For the text-containing cell, return its midpoint in (x, y) coordinate format. 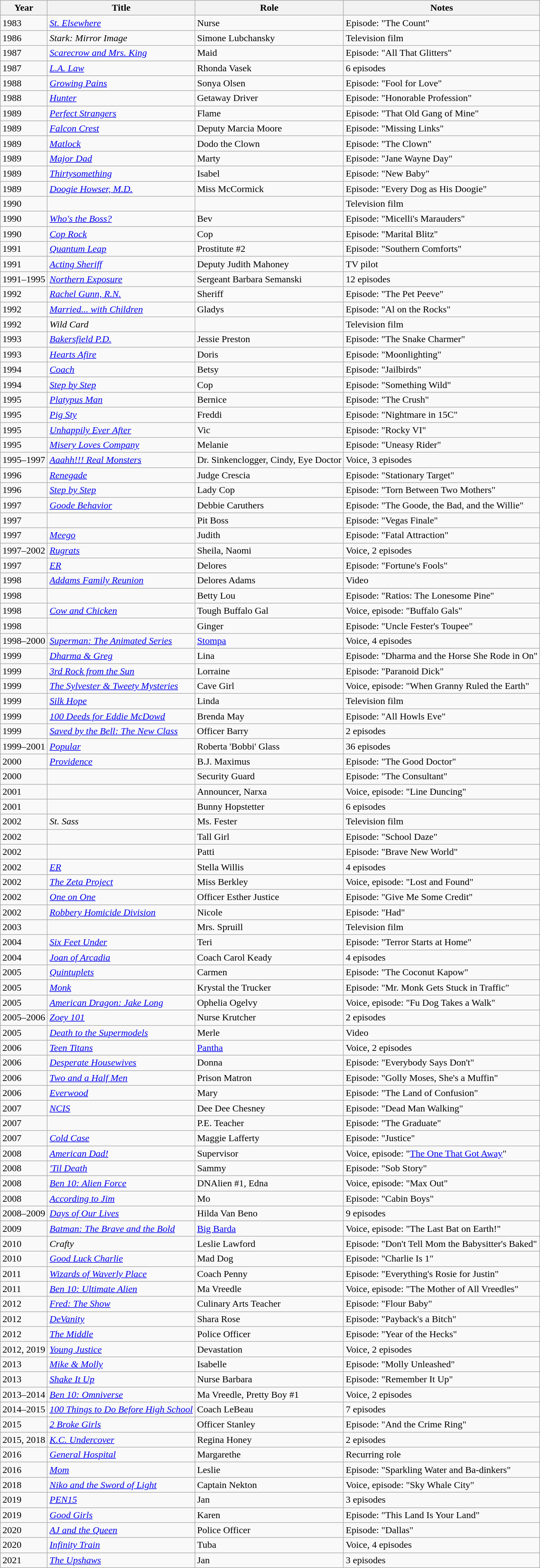
Miss Berkley (269, 882)
Voice, episode: "The One That Got Away" (441, 1153)
Hearts Afire (121, 354)
Merle (269, 1033)
Lorraine (269, 671)
Ophelia Ogelvy (269, 1003)
2008–2009 (24, 1214)
Maggie Lafferty (269, 1138)
Officer Esther Justice (269, 897)
1983 (24, 23)
Good Luck Charlie (121, 1259)
100 Things to Do Before High School (121, 1410)
Robbery Homicide Division (121, 912)
2014–2015 (24, 1410)
Doogie Howser, M.D. (121, 189)
PEN15 (121, 1500)
Stella Willis (269, 867)
36 episodes (441, 746)
Episode: "Fortune's Fools" (441, 565)
Episode: "Everything's Rosie for Justin" (441, 1274)
Lady Cop (269, 490)
Falcon Crest (121, 128)
The Middle (121, 1334)
Carmen (269, 972)
Voice, episode: "Lost and Found" (441, 882)
Judge Crescia (269, 475)
Coach Carol Keady (269, 957)
Security Guard (269, 776)
2 Broke Girls (121, 1425)
Linda (269, 701)
1995–1997 (24, 460)
Prostitute #2 (269, 249)
Ms. Fester (269, 822)
Regina Honey (269, 1440)
Teen Titans (121, 1048)
Desperate Housewives (121, 1063)
2003 (24, 927)
The Zeta Project (121, 882)
Recurring role (441, 1455)
Goode Behavior (121, 505)
Episode: "All Howls Eve" (441, 716)
Devastation (269, 1349)
Dodo the Clown (269, 143)
Jessie Preston (269, 339)
Tuba (269, 1545)
Voice, episode: "The Mother of All Vreedles" (441, 1289)
Officer Barry (269, 731)
3rd Rock from the Sun (121, 671)
Young Justice (121, 1349)
Scarecrow and Mrs. King (121, 53)
Northern Exposure (121, 279)
Mo (269, 1199)
100 Deeds for Eddie McDowd (121, 716)
Pig Sty (121, 415)
Episode: "Dallas" (441, 1530)
Episode: "Torn Between Two Mothers" (441, 490)
Episode: "Al on the Rocks" (441, 309)
1999–2001 (24, 746)
Deputy Marcia Moore (269, 128)
2015 (24, 1425)
The Upshaws (121, 1560)
Episode: "Paranoid Dick" (441, 671)
Good Girls (121, 1515)
Flame (269, 113)
Wizards of Waverly Place (121, 1274)
Role (269, 8)
12 episodes (441, 279)
Episode: "Stationary Target" (441, 475)
2015, 2018 (24, 1440)
Nurse Barbara (269, 1379)
Cow and Chicken (121, 611)
Karen (269, 1515)
Growing Pains (121, 83)
AJ and the Queen (121, 1530)
Episode: "Southern Comforts" (441, 249)
Margarethe (269, 1455)
Freddi (269, 415)
Rachel Gunn, R.N. (121, 294)
Saved by the Bell: The New Class (121, 731)
2018 (24, 1485)
Cop Rock (121, 234)
Donna (269, 1063)
Quantum Leap (121, 249)
Mrs. Spruill (269, 927)
Bev (269, 219)
1998–2000 (24, 641)
Sheriff (269, 294)
Sonya Olsen (269, 83)
Thirtysomething (121, 173)
Episode: "The Consultant" (441, 776)
Ben 10: Ultimate Alien (121, 1289)
Episode: "The Pet Peeve" (441, 294)
Voice, episode: "Max Out" (441, 1184)
Bunny Hopstetter (269, 807)
Isabel (269, 173)
Getaway Driver (269, 98)
Ginger (269, 626)
Popular (121, 746)
Episode: "The Clown" (441, 143)
Episode: "Cabin Boys" (441, 1199)
Stompa (269, 641)
Ma Vreedle (269, 1289)
Sammy (269, 1168)
Leslie (269, 1470)
Episode: "Dead Man Walking" (441, 1108)
Silk Hope (121, 701)
Betsy (269, 369)
Voice, episode: "When Granny Ruled the Earth" (441, 686)
One on One (121, 897)
Zoey 101 (121, 1018)
Episode: "Missing Links" (441, 128)
Culinary Arts Teacher (269, 1304)
Year (24, 8)
K.C. Undercover (121, 1440)
Episode: "Payback's a Bitch" (441, 1319)
Officer Stanley (269, 1425)
2005–2006 (24, 1018)
Episode: "Jailbirds" (441, 369)
Six Feet Under (121, 942)
Episode: "Every Dog as His Doogie" (441, 189)
Episode: "Had" (441, 912)
2013–2014 (24, 1394)
2009 (24, 1229)
Coach LeBeau (269, 1410)
Meego (121, 535)
Coach Penny (269, 1274)
Episode: "Uncle Fester's Toupee" (441, 626)
St. Sass (121, 822)
Episode: "Moonlighting" (441, 354)
Melanie (269, 445)
St. Elsewhere (121, 23)
Acting Sheriff (121, 264)
Cave Girl (269, 686)
1991–1995 (24, 279)
Episode: "Molly Unleashed" (441, 1364)
DeVanity (121, 1319)
Dr. Sinkenclogger, Cindy, Eye Doctor (269, 460)
Vic (269, 430)
Episode: "Marital Blitz" (441, 234)
Episode: "The Land of Confusion" (441, 1093)
Ma Vreedle, Pretty Boy #1 (269, 1394)
Episode: "Flour Baby" (441, 1304)
Nurse (269, 23)
Big Barda (269, 1229)
Ben 10: Alien Force (121, 1184)
Episode: "Jane Wayne Day" (441, 158)
'Til Death (121, 1168)
Ben 10: Omniverse (121, 1394)
L.A. Law (121, 68)
Simone Lubchansky (269, 38)
Voice, 3 episodes (441, 460)
Miss McCormick (269, 189)
Fred: The Show (121, 1304)
According to Jim (121, 1199)
Mary (269, 1093)
DNAlien #1, Edna (269, 1184)
Maid (269, 53)
Quintuplets (121, 972)
Episode: "Something Wild" (441, 384)
Lina (269, 656)
Episode: "Don't Tell Mom the Babysitter's Baked" (441, 1244)
Leslie Lawford (269, 1244)
Mad Dog (269, 1259)
Rugrats (121, 550)
Stark: Mirror Image (121, 38)
General Hospital (121, 1455)
Infinity Train (121, 1545)
Episode: "Sob Story" (441, 1168)
Niko and the Sword of Light (121, 1485)
Who's the Boss? (121, 219)
Episode: "Remember It Up" (441, 1379)
Episode: "Micelli's Marauders" (441, 219)
Episode: "And the Crime Ring" (441, 1425)
Episode: "The Good Doctor" (441, 761)
Hilda Van Beno (269, 1214)
Superman: The Animated Series (121, 641)
Aaahh!!! Real Monsters (121, 460)
Episode: "Brave New World" (441, 852)
Wild Card (121, 324)
Providence (121, 761)
2021 (24, 1560)
Voice, episode: "Line Duncing" (441, 792)
Tall Girl (269, 837)
Coach (121, 369)
Episode: "Rocky VI" (441, 430)
Pantha (269, 1048)
Prison Matron (269, 1078)
Episode: "Fool for Love" (441, 83)
7 episodes (441, 1410)
Voice, episode: "The Last Bat on Earth!" (441, 1229)
Batman: The Brave and the Bold (121, 1229)
Married... with Children (121, 309)
Episode: "New Baby" (441, 173)
1986 (24, 38)
Episode: "Ratios: The Lonesome Pine" (441, 596)
Episode: "Uneasy Rider" (441, 445)
American Dragon: Jake Long (121, 1003)
Episode: "Everybody Says Don't" (441, 1063)
Everwood (121, 1093)
Episode: "Honorable Profession" (441, 98)
Voice, episode: "Sky Whale City" (441, 1485)
Episode: "Justice" (441, 1138)
Episode: "Vegas Finale" (441, 520)
Episode: "Give Me Some Credit" (441, 897)
Delores Adams (269, 580)
Rhonda Vasek (269, 68)
Episode: "Charlie Is 1" (441, 1259)
Dee Dee Chesney (269, 1108)
B.J. Maximus (269, 761)
Deputy Judith Mahoney (269, 264)
Patti (269, 852)
2012, 2019 (24, 1349)
Renegade (121, 475)
American Dad! (121, 1153)
Sergeant Barbara Semanski (269, 279)
Teri (269, 942)
Episode: "Nightmare in 15C" (441, 415)
Bakersfield P.D. (121, 339)
TV pilot (441, 264)
Episode: "That Old Gang of Mine" (441, 113)
Debbie Caruthers (269, 505)
Betty Lou (269, 596)
Episode: "The Coconut Kapow" (441, 972)
Mike & Molly (121, 1364)
Episode: "Sparkling Water and Ba-dinkers" (441, 1470)
Brenda May (269, 716)
Cold Case (121, 1138)
Episode: "The Goode, the Bad, and the Willie" (441, 505)
Voice, episode: "Fu Dog Takes a Walk" (441, 1003)
Isabelle (269, 1364)
Episode: "Fatal Attraction" (441, 535)
Unhappily Ever After (121, 430)
Shake It Up (121, 1379)
Matlock (121, 143)
Sheila, Naomi (269, 550)
Episode: "Year of the Hecks" (441, 1334)
Episode: "Mr. Monk Gets Stuck in Traffic" (441, 988)
NCIS (121, 1108)
Crafty (121, 1244)
Doris (269, 354)
Episode: "Terror Starts at Home" (441, 942)
Episode: "The Count" (441, 23)
Judith (269, 535)
Episode: "This Land Is Your Land" (441, 1515)
Major Dad (121, 158)
Episode: "All That Glitters" (441, 53)
Addams Family Reunion (121, 580)
Joan of Arcadia (121, 957)
Dharma & Greg (121, 656)
Title (121, 8)
Delores (269, 565)
Episode: "The Snake Charmer" (441, 339)
Captain Nekton (269, 1485)
Voice, episode: "Buffalo Gals" (441, 611)
P.E. Teacher (269, 1123)
Supervisor (269, 1153)
Roberta 'Bobbi' Glass (269, 746)
Perfect Strangers (121, 113)
Krystal the Trucker (269, 988)
Episode: "Golly Moses, She's a Muffin" (441, 1078)
Episode: "The Crush" (441, 400)
Misery Loves Company (121, 445)
Shara Rose (269, 1319)
Platypus Man (121, 400)
Announcer, Narxa (269, 792)
Episode: "Dharma and the Horse She Rode in On" (441, 656)
Marty (269, 158)
9 episodes (441, 1214)
Episode: "The Graduate" (441, 1123)
Nicole (269, 912)
Hunter (121, 98)
Gladys (269, 309)
Episode: "School Daze" (441, 837)
Monk (121, 988)
Death to the Supermodels (121, 1033)
Mom (121, 1470)
Days of Our Lives (121, 1214)
Pit Boss (269, 520)
Nurse Krutcher (269, 1018)
The Sylvester & Tweety Mysteries (121, 686)
Tough Buffalo Gal (269, 611)
Notes (441, 8)
Bernice (269, 400)
Two and a Half Men (121, 1078)
1997–2002 (24, 550)
